Output the (x, y) coordinate of the center of the cell containing the given text.  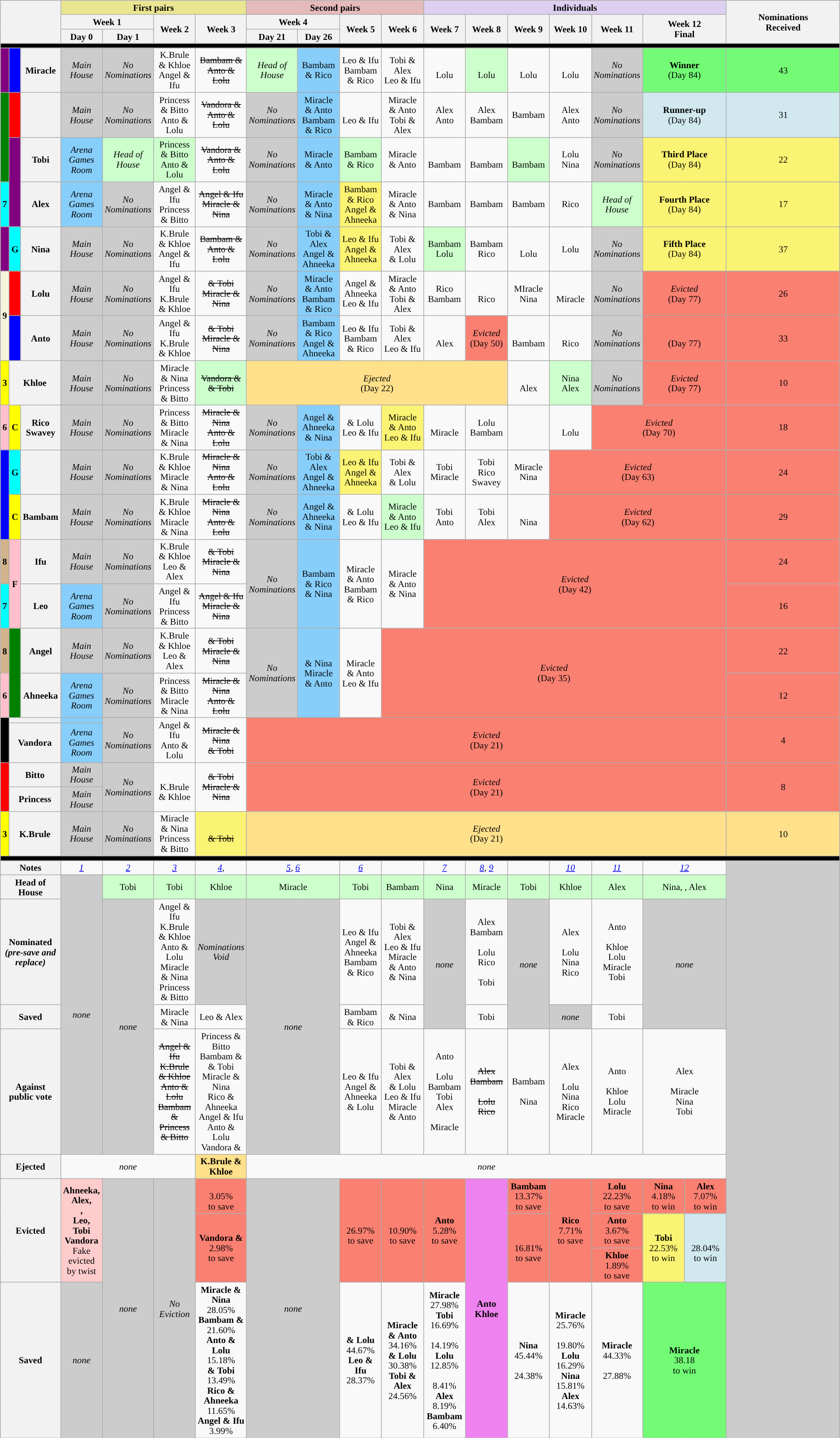
TobiAnto (444, 517)
Bambam13.37%to save (529, 1196)
Fifth Place(Day 84) (685, 249)
33 (783, 338)
Anto5.28%to save (444, 1231)
Rico Swavey (40, 428)
Angel & IfuAnto & Lolu (175, 740)
AntoKhloeLoluMiracleTobi (617, 952)
Week 1 (107, 22)
9 (5, 315)
MiracleNina (529, 472)
Angel & IfuK.Brule & KhloeAnto & LoluMiracle & NinaPrincess & Bitto (175, 952)
NominationsReceived (783, 22)
NominationsVoid (221, 952)
Day 21 (272, 36)
37 (783, 249)
11 (617, 868)
Ejected(Day 22) (377, 383)
16.81%to save (529, 1248)
Nina, , Alex (685, 887)
Week 10 (570, 29)
Third Place(Day 84) (685, 160)
Winner(Day 84) (685, 70)
Individuals (575, 7)
First pairs (153, 7)
Leo & IfuAngel & Ahneeka & Lolu (361, 1092)
Miracle27.98%Tobi16.69%14.19%Lolu12.85%8.41%Alex8.19%Bambam6.40% (444, 1360)
Day 1 (128, 36)
Khloe1.89%to save (617, 1265)
Day 26 (319, 36)
BambamNina (529, 1092)
NinaAlex (570, 383)
& NinaMiracle & Anto (319, 673)
BambamLolu (444, 249)
17 (783, 204)
Miracle & Nina (175, 1016)
Miracle & Anto34.16% & Lolu30.38%Tobi & Alex24.56% (403, 1360)
Week 5 (361, 29)
AlexLoluNinaRicoMiracle (570, 1092)
Evicted(Day 63) (638, 472)
Week 4 (293, 22)
Week 9 (529, 29)
18 (783, 428)
RicoBambam (444, 294)
Nina4.18%to win (663, 1196)
26.97%to save (361, 1231)
Evicted(Day 70) (659, 428)
Miracle25.76%19.80%Lolu16.29%Nina15.81%Alex14.63% (570, 1360)
NoEviction (175, 1308)
Vandora & & Tobi (221, 383)
43 (783, 70)
10.90%to save (403, 1231)
Ahneeka,Alex,,Leo,TobiVandoraFake evictedby twist (82, 1231)
Week 2 (175, 29)
Runner-up(Day 84) (685, 115)
AlexLoluNinaRico (570, 952)
3.05%to save (221, 1196)
Tobi & Alex & LoluLeo & IfuMiracle & Anto (403, 1092)
1 (82, 868)
AntoLoluBambamTobiAlexMiracle (444, 1092)
Nina45.44%24.38% (529, 1360)
Miracle38.18to win (685, 1360)
5, 6 (293, 868)
K.Brule (35, 833)
Leo (40, 606)
Week 7 (444, 29)
Vandora (35, 742)
MIracleNina (529, 294)
Lolu22.23%to save (617, 1196)
Day 0 (82, 36)
Rico7.71%to save (570, 1231)
16 (783, 606)
LoluNina (570, 160)
Bitto (35, 774)
Angel (40, 651)
Leo & Ifu (361, 115)
AlexBambam (487, 115)
Evicted(Day 42) (575, 583)
TobiRico Swavey (487, 472)
BambamRico (487, 249)
(Day 77) (685, 338)
Ahneeka (40, 695)
Anto3.67%to save (617, 1231)
& Lolu44.67%Leo & Ifu28.37% (361, 1360)
AlexBambamLoluRico (487, 1092)
Miracle & Nina28.05%Bambam & 21.60%Anto & Lolu15.18% & Tobi13.49%Rico & Ahneeka11.65%Angel & Ifu3.99% (221, 1360)
AntoKhloeLoluMiracle (617, 1092)
Tobi22.53%to win (663, 1248)
AlexMiracleNinaTobi (685, 1092)
4, (221, 868)
AlexBambamLoluRicoTobi (487, 952)
Ifu (40, 561)
Ejected(Day 21) (487, 833)
4 (783, 740)
Week 3 (221, 29)
Againstpublic vote (30, 1092)
Nominated(pre-save and replace) (30, 952)
& Nina (403, 1016)
Anto Khloe (487, 1308)
Miracle44.33%27.88% (617, 1360)
Week 12Final (685, 29)
TobiAlex (487, 517)
Week 11 (617, 29)
LoluBambam (487, 428)
Alex7.07%to win (706, 1196)
F (15, 583)
26 (783, 294)
Vandora & 2.98%to save (221, 1248)
Week 8 (487, 29)
Tobi & AlexLeo & IfuMiracle & Anto & Nina (403, 952)
2 (128, 868)
Notes (30, 868)
Evicted(Day 62) (638, 517)
Leo & Alex (221, 1016)
Second pairs (335, 7)
Ejected (30, 1166)
28.04%to win (706, 1248)
Evicted (30, 1231)
Angel & IfuK.Brule & KhloeAnto & LoluBambam & Princess & Bitto (175, 1092)
TobiMiracle (444, 472)
Week 6 (403, 29)
Princess (35, 799)
8, 9 (487, 868)
Anto (40, 338)
Miracle & Nina & Tobi (221, 740)
& Tobi (221, 833)
Evicted(Day 50) (487, 338)
29 (783, 517)
31 (783, 115)
Angel & AhneekaLeo & Ifu (361, 294)
Evicted(Day 35) (554, 673)
Princess & BittoBambam & & TobiMiracle & NinaRico & AhneekaAngel & IfuAnto & LoluVandora & (221, 1092)
Fourth Place(Day 84) (685, 204)
Leo & IfuAngel & AhneekaBambam & Rico (361, 952)
Bambam & Rico & Nina (319, 583)
